Return (X, Y) of the center of cell containing provided text 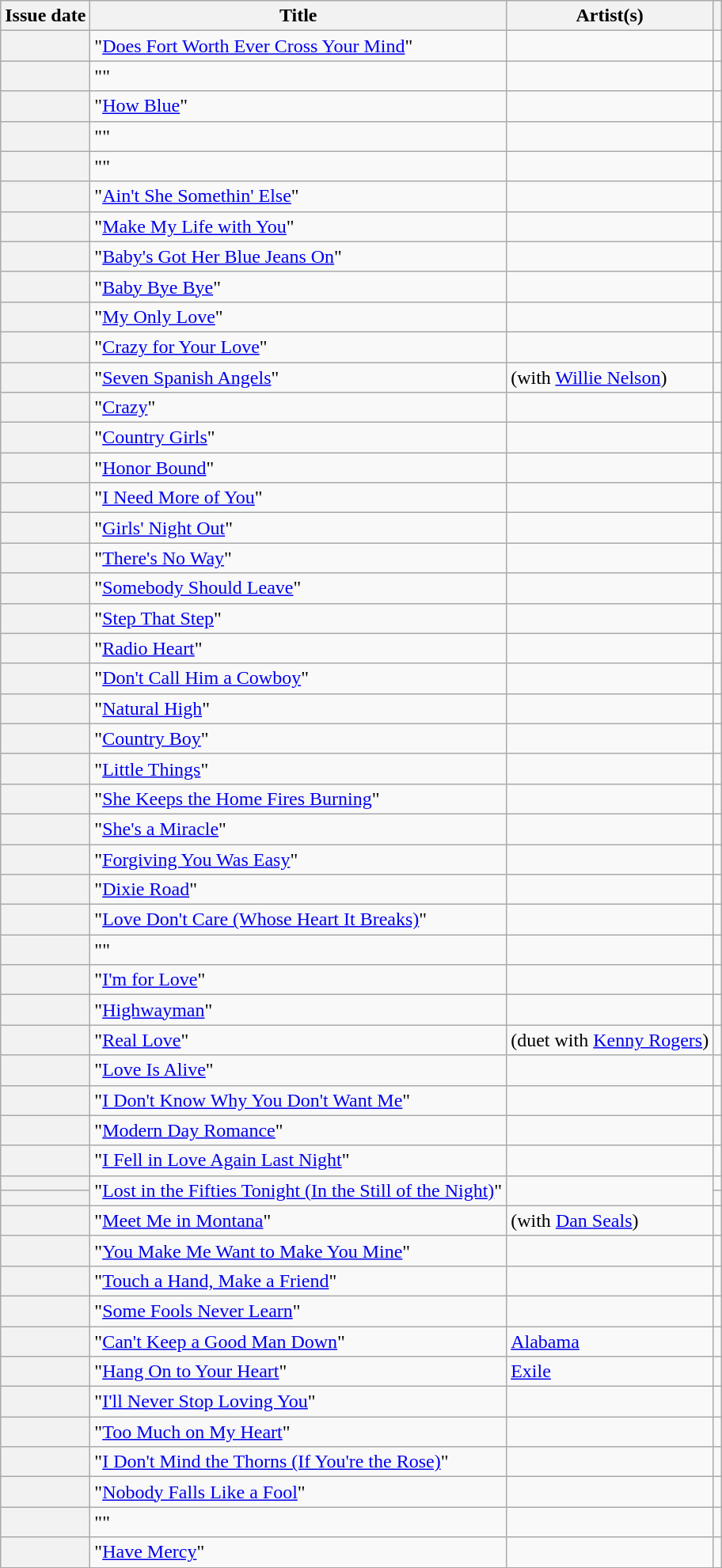
"I'll Never Stop Loving You" (298, 1402)
"Baby's Got Her Blue Jeans On" (298, 256)
"Seven Spanish Angels" (298, 378)
"Crazy" (298, 408)
"Does Fort Worth Ever Cross Your Mind" (298, 46)
"My Only Love" (298, 317)
"You Make Me Want to Make You Mine" (298, 1251)
"I Fell in Love Again Last Night" (298, 1160)
"Some Fools Never Learn" (298, 1311)
Title (298, 16)
"Country Girls" (298, 438)
"Modern Day Romance" (298, 1130)
"Baby Bye Bye" (298, 287)
"Too Much on My Heart" (298, 1432)
"Nobody Falls Like a Fool" (298, 1492)
"How Blue" (298, 106)
"I Don't Mind the Thorns (If You're the Rose)" (298, 1462)
Artist(s) (610, 16)
"Hang On to Your Heart" (298, 1372)
"Dixie Road" (298, 890)
Alabama (610, 1342)
"Step That Step" (298, 618)
"Highwayman" (298, 1010)
"She Keeps the Home Fires Burning" (298, 799)
"Ain't She Somethin' Else" (298, 196)
"Radio Heart" (298, 648)
(with Willie Nelson) (610, 378)
"Country Boy" (298, 738)
"Little Things" (298, 769)
"I Don't Know Why You Don't Want Me" (298, 1100)
"Crazy for Your Love" (298, 347)
Exile (610, 1372)
Issue date (46, 16)
"She's a Miracle" (298, 829)
"Meet Me in Montana" (298, 1221)
"Touch a Hand, Make a Friend" (298, 1281)
"Girls' Night Out" (298, 528)
"Real Love" (298, 1040)
"Have Mercy" (298, 1552)
"Love Is Alive" (298, 1070)
"Lost in the Fifties Tonight (In the Still of the Night)" (298, 1190)
"I Need More of You" (298, 498)
"Honor Bound" (298, 468)
"Can't Keep a Good Man Down" (298, 1342)
"Love Don't Care (Whose Heart It Breaks)" (298, 920)
"Make My Life with You" (298, 226)
"Don't Call Him a Cowboy" (298, 678)
"Forgiving You Was Easy" (298, 859)
"Natural High" (298, 708)
(with Dan Seals) (610, 1221)
"I'm for Love" (298, 980)
"Somebody Should Leave" (298, 588)
"There's No Way" (298, 558)
(duet with Kenny Rogers) (610, 1040)
